Output the (x, y) coordinate of the center of the cell containing the given text.  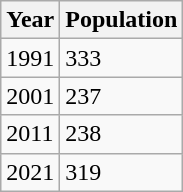
1991 (30, 58)
2021 (30, 172)
Year (30, 20)
2001 (30, 96)
333 (122, 58)
Population (122, 20)
2011 (30, 134)
238 (122, 134)
319 (122, 172)
237 (122, 96)
